From the cell containing the given text, extract its center point as [X, Y] coordinate. 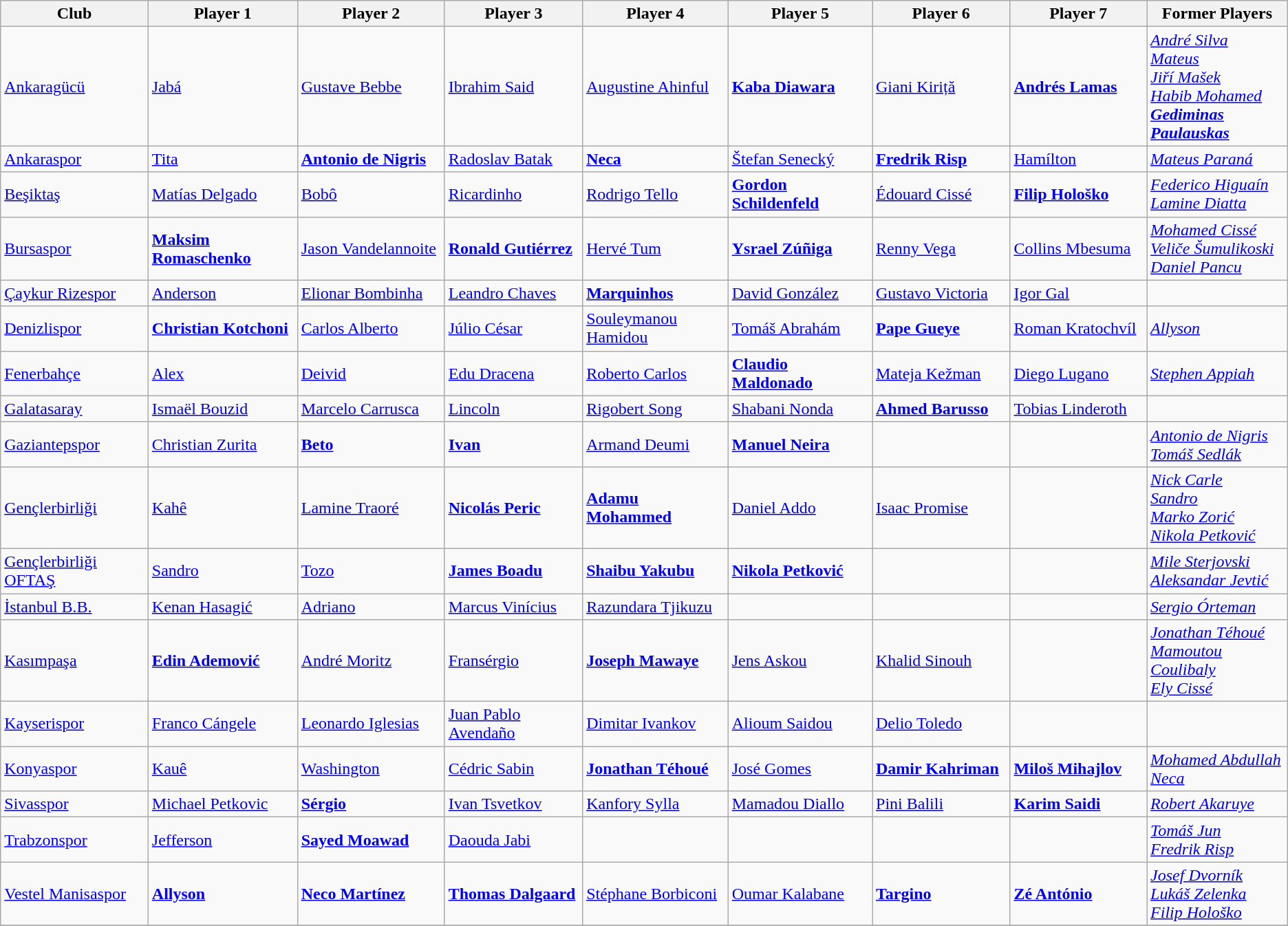
Claudio Maldonado [799, 373]
Delio Toledo [941, 724]
Razundara Tjikuzu [656, 606]
Edu Dracena [513, 373]
Club [74, 14]
Augustine Ahinful [656, 87]
Hamílton [1079, 159]
Jefferson [223, 839]
Daouda Jabi [513, 839]
Andrés Lamas [1079, 87]
Rodrigo Tello [656, 194]
Mile Sterjovski Aleksandar Jevtić [1218, 571]
Juan Pablo Avendaño [513, 724]
Miloš Mihajlov [1079, 769]
Federico Higuaín Lamine Diatta [1218, 194]
Cédric Sabin [513, 769]
Kauê [223, 769]
Ibrahim Said [513, 87]
Shaibu Yakubu [656, 571]
Fransérgio [513, 660]
Gustavo Victoria [941, 293]
Hervé Tum [656, 248]
Kanfory Sylla [656, 804]
Tita [223, 159]
Player 1 [223, 14]
Ivan Tsvetkov [513, 804]
Giani Kiriță [941, 87]
Robert Akaruye [1218, 804]
Washington [371, 769]
Lincoln [513, 409]
Galatasaray [74, 409]
Targino [941, 894]
Roman Kratochvíl [1079, 329]
Anderson [223, 293]
Isaac Promise [941, 508]
Manuel Neira [799, 444]
Lamine Traoré [371, 508]
Zé António [1079, 894]
Ysrael Zúñiga [799, 248]
Armand Deumi [656, 444]
Kasımpaşa [74, 660]
Tozo [371, 571]
Neca [656, 159]
Ankaragücü [74, 87]
Ronald Gutiérrez [513, 248]
Player 4 [656, 14]
Igor Gal [1079, 293]
Carlos Alberto [371, 329]
Michael Petkovic [223, 804]
Thomas Dalgaard [513, 894]
Ricardinho [513, 194]
Elionar Bombinha [371, 293]
Edin Ademović [223, 660]
Karim Saidi [1079, 804]
Rigobert Song [656, 409]
Jason Vandelannoite [371, 248]
Vestel Manisaspor [74, 894]
Tobias Linderoth [1079, 409]
Sergio Órteman [1218, 606]
Ahmed Barusso [941, 409]
Josef Dvorník Lukáš Zelenka Filip Hološko [1218, 894]
Khalid Sinouh [941, 660]
Jonathan Téhoué Mamoutou Coulibaly Ely Cissé [1218, 660]
Gordon Schildenfeld [799, 194]
Nicolás Peric [513, 508]
Christian Kotchoni [223, 329]
Adriano [371, 606]
Fenerbahçe [74, 373]
Kaba Diawara [799, 87]
Player 6 [941, 14]
Édouard Cissé [941, 194]
Dimitar Ivankov [656, 724]
Çaykur Rizespor [74, 293]
Sandro [223, 571]
Roberto Carlos [656, 373]
Tomáš Abrahám [799, 329]
Radoslav Batak [513, 159]
Ismaël Bouzid [223, 409]
Mamadou Diallo [799, 804]
Marquinhos [656, 293]
Damir Kahriman [941, 769]
Gaziantepspor [74, 444]
Player 7 [1079, 14]
Sayed Moawad [371, 839]
Mateja Kežman [941, 373]
André Silva Mateus Jiří Mašek Habib Mohamed Gediminas Paulauskas [1218, 87]
Filip Hološko [1079, 194]
Pini Balili [941, 804]
Mohamed Cissé Veliče Šumulikoski Daniel Pancu [1218, 248]
Gençlerbirliği OFTAŞ [74, 571]
Bursaspor [74, 248]
Leonardo Iglesias [371, 724]
Marcelo Carrusca [371, 409]
Deivid [371, 373]
Alioum Saidou [799, 724]
David González [799, 293]
Player 2 [371, 14]
Franco Cángele [223, 724]
Beto [371, 444]
Nikola Petković [799, 571]
Christian Zurita [223, 444]
James Boadu [513, 571]
Gustave Bebbe [371, 87]
Stéphane Borbiconi [656, 894]
José Gomes [799, 769]
Trabzonspor [74, 839]
Player 3 [513, 14]
Matías Delgado [223, 194]
Daniel Addo [799, 508]
Bobô [371, 194]
André Moritz [371, 660]
Maksim Romaschenko [223, 248]
Ivan [513, 444]
Denizlispor [74, 329]
Leandro Chaves [513, 293]
Souleymanou Hamidou [656, 329]
Kenan Hasagić [223, 606]
Antonio de Nigris [371, 159]
Sivasspor [74, 804]
Pape Gueye [941, 329]
Jabá [223, 87]
Player 5 [799, 14]
Konyaspor [74, 769]
Collins Mbesuma [1079, 248]
Marcus Vinícius [513, 606]
Nick Carle Sandro Marko Zorić Nikola Petković [1218, 508]
Antonio de Nigris Tomáš Sedlák [1218, 444]
Joseph Mawaye [656, 660]
Former Players [1218, 14]
Stephen Appiah [1218, 373]
Oumar Kalabane [799, 894]
Ankaraspor [74, 159]
Beşiktaş [74, 194]
İstanbul B.B. [74, 606]
Diego Lugano [1079, 373]
Kayserispor [74, 724]
Neco Martínez [371, 894]
Sérgio [371, 804]
Alex [223, 373]
Kahê [223, 508]
Adamu Mohammed [656, 508]
Tomáš Jun Fredrik Risp [1218, 839]
Fredrik Risp [941, 159]
Mohamed Abdullah Neca [1218, 769]
Mateus Paraná [1218, 159]
Jonathan Téhoué [656, 769]
Gençlerbirliği [74, 508]
Júlio César [513, 329]
Renny Vega [941, 248]
Shabani Nonda [799, 409]
Jens Askou [799, 660]
Štefan Senecký [799, 159]
